Pinpoint the cell where the given text exists, returning its (x, y) midpoint coordinate. 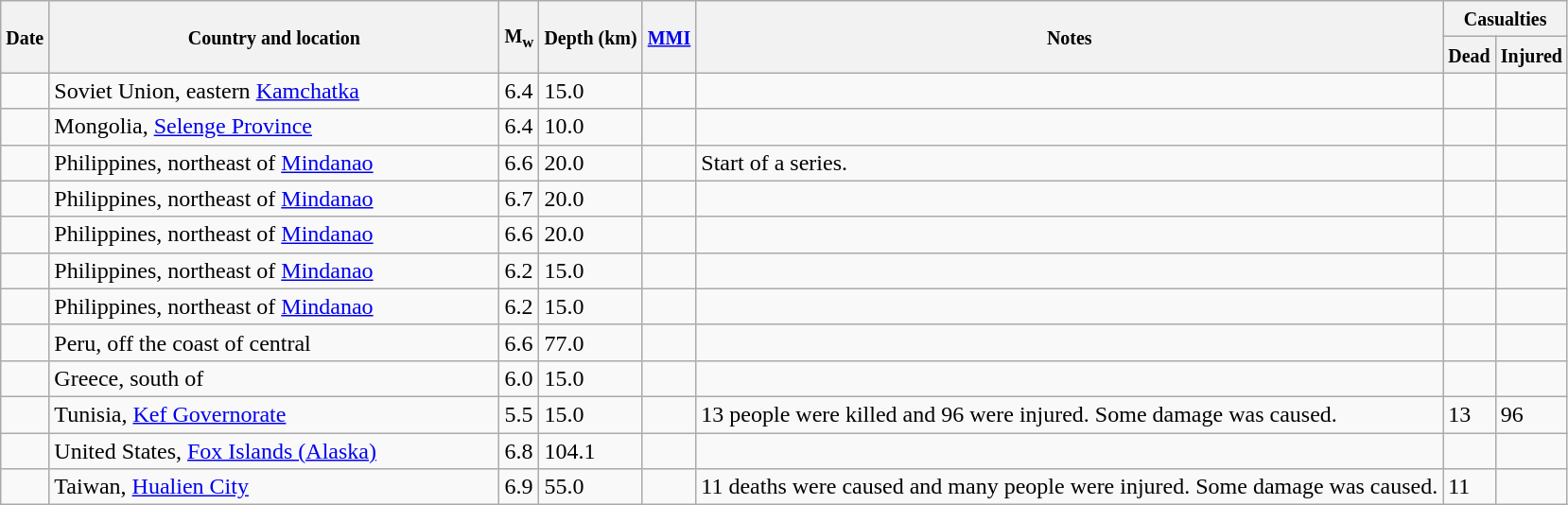
Injured (1531, 55)
5.5 (519, 414)
6.8 (519, 451)
6.7 (519, 199)
55.0 (590, 487)
Greece, south of (274, 378)
Tunisia, Kef Governorate (274, 414)
United States, Fox Islands (Alaska) (274, 451)
Soviet Union, eastern Kamchatka (274, 91)
Peru, off the coast of central (274, 342)
Date (25, 37)
13 (1470, 414)
Depth (km) (590, 37)
MMI (670, 37)
Mongolia, Selenge Province (274, 127)
Casualties (1506, 19)
104.1 (590, 451)
96 (1531, 414)
Mw (519, 37)
Taiwan, Hualien City (274, 487)
Country and location (274, 37)
11 deaths were caused and many people were injured. Some damage was caused. (1070, 487)
13 people were killed and 96 were injured. Some damage was caused. (1070, 414)
Dead (1470, 55)
Notes (1070, 37)
Start of a series. (1070, 163)
77.0 (590, 342)
11 (1470, 487)
6.9 (519, 487)
10.0 (590, 127)
6.0 (519, 378)
